Find where the given text appears and provide that cell's center as [x, y] coordinate. 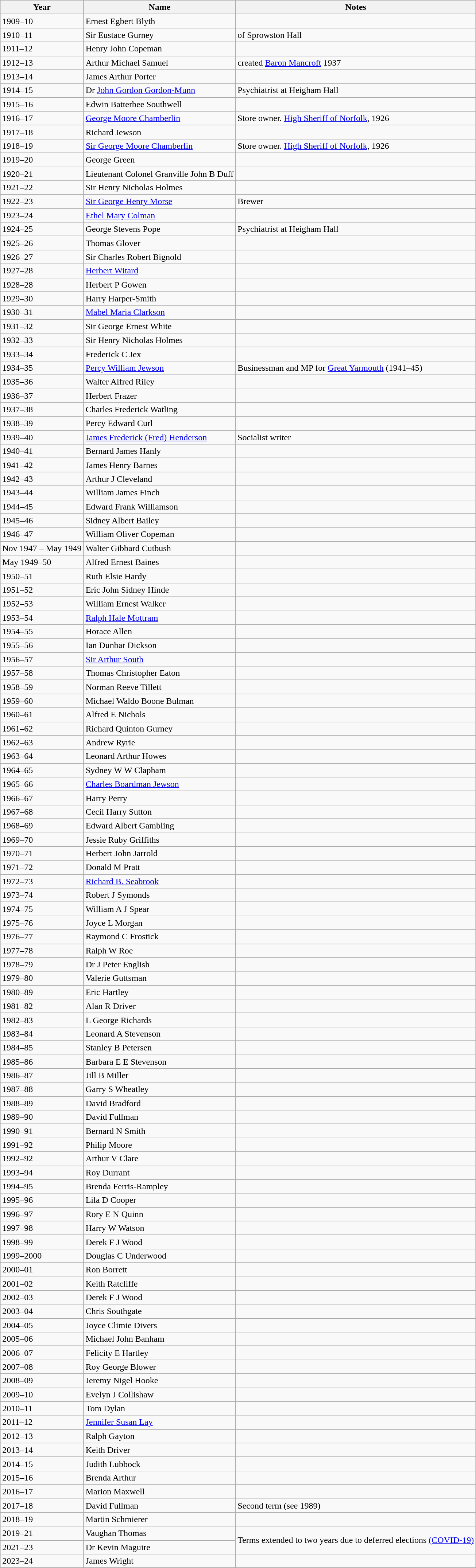
1920–21 [42, 174]
Philip Moore [160, 1145]
Dr John Gordon Gordon-Munn [160, 90]
1963–64 [42, 756]
2015–16 [42, 1478]
2023–24 [42, 1561]
2008–09 [42, 1381]
Joyce L Morgan [160, 923]
1929–30 [42, 299]
1975–76 [42, 923]
1910–11 [42, 35]
1996–97 [42, 1214]
Chris Southgate [160, 1311]
Notes [356, 7]
Robert J Symonds [160, 895]
1968–69 [42, 826]
Socialist writer [356, 437]
2009–10 [42, 1395]
1997–98 [42, 1228]
Sidney Albert Bailey [160, 520]
1938–39 [42, 424]
Eric John Sidney Hinde [160, 590]
Nov 1947 – May 1949 [42, 548]
Douglas C Underwood [160, 1256]
William James Finch [160, 493]
Herbert John Jarrold [160, 854]
2011–12 [42, 1422]
Walter Alfred Riley [160, 382]
Arthur Michael Samuel [160, 63]
1926–27 [42, 257]
James Wright [160, 1561]
1971–72 [42, 867]
1934–35 [42, 368]
James Henry Barnes [160, 465]
1940–41 [42, 451]
L George Richards [160, 1020]
Michael Waldo Boone Bulman [160, 701]
Richard B. Seabrook [160, 881]
1955–56 [42, 645]
2010–11 [42, 1408]
Lieutenant Colonel Granville John B Duff [160, 174]
2018–19 [42, 1520]
1962–63 [42, 742]
1951–52 [42, 590]
Raymond C Frostick [160, 937]
1960–61 [42, 715]
Brewer [356, 202]
1964–65 [42, 770]
1916–17 [42, 118]
Brenda Arthur [160, 1478]
2019–21 [42, 1533]
1917–18 [42, 132]
1946–47 [42, 534]
1979–80 [42, 978]
1972–73 [42, 881]
1911–12 [42, 49]
Marion Maxwell [160, 1491]
William Ernest Walker [160, 604]
Ralph Hale Mottram [160, 618]
of Sprowston Hall [356, 35]
2001–02 [42, 1283]
Jennifer Susan Lay [160, 1422]
1976–77 [42, 937]
Thomas Glover [160, 243]
1953–54 [42, 618]
Harry W Watson [160, 1228]
1980–89 [42, 992]
Keith Driver [160, 1450]
2012–13 [42, 1436]
1959–60 [42, 701]
2003–04 [42, 1311]
Sydney W W Clapham [160, 770]
1937–38 [42, 410]
1974–75 [42, 909]
1915–16 [42, 104]
Andrew Ryrie [160, 742]
1966–67 [42, 798]
Ron Borrett [160, 1269]
1921–22 [42, 188]
Eric Hartley [160, 992]
1939–40 [42, 437]
1981–82 [42, 1006]
1927–28 [42, 271]
Garry S Wheatley [160, 1089]
Dr J Peter English [160, 964]
1932–33 [42, 340]
Ernest Egbert Blyth [160, 21]
Percy Edward Curl [160, 424]
1931–32 [42, 326]
1909–10 [42, 21]
2014–15 [42, 1464]
2013–14 [42, 1450]
William A J Spear [160, 909]
Herbert P Gowen [160, 285]
2016–17 [42, 1491]
1923–24 [42, 215]
Roy Durrant [160, 1173]
Alfred Ernest Baines [160, 562]
Harry Harper-Smith [160, 299]
1954–55 [42, 632]
1970–71 [42, 854]
Sir George Henry Morse [160, 202]
Michael John Banham [160, 1339]
Arthur J Cleveland [160, 479]
Thomas Christopher Eaton [160, 673]
George Moore Chamberlin [160, 118]
Second term (see 1989) [356, 1506]
Joyce Climie Divers [160, 1325]
Valerie Guttsman [160, 978]
1987–88 [42, 1089]
Percy William Jewson [160, 368]
1988–89 [42, 1103]
2002–03 [42, 1298]
Sir Charles Robert Bignold [160, 257]
Lila D Cooper [160, 1200]
Leonard A Stevenson [160, 1034]
2000–01 [42, 1269]
1919–20 [42, 160]
Norman Reeve Tillett [160, 687]
Harry Perry [160, 798]
Dr Kevin Maguire [160, 1547]
1924–25 [42, 229]
Horace Allen [160, 632]
1933–34 [42, 354]
1998–99 [42, 1242]
2007–08 [42, 1367]
1918–19 [42, 146]
1928–28 [42, 285]
Alan R Driver [160, 1006]
Richard Quinton Gurney [160, 729]
Donald M Pratt [160, 867]
Ian Dunbar Dickson [160, 645]
Ralph W Roe [160, 951]
Frederick C Jex [160, 354]
1958–59 [42, 687]
Ruth Elsie Hardy [160, 576]
1967–68 [42, 812]
Richard Jewson [160, 132]
Edward Albert Gambling [160, 826]
1952–53 [42, 604]
1977–78 [42, 951]
Charles Frederick Watling [160, 410]
2017–18 [42, 1506]
Keith Ratcliffe [160, 1283]
William Oliver Copeman [160, 534]
1943–44 [42, 493]
2004–05 [42, 1325]
1914–15 [42, 90]
Businessman and MP for Great Yarmouth (1941–45) [356, 368]
1961–62 [42, 729]
Edwin Batterbee Southwell [160, 104]
1984–85 [42, 1048]
Judith Lubbock [160, 1464]
1965–66 [42, 784]
Brenda Ferris-Rampley [160, 1186]
Bernard James Hanly [160, 451]
George Green [160, 160]
1973–74 [42, 895]
Tom Dylan [160, 1408]
1983–84 [42, 1034]
2005–06 [42, 1339]
Year [42, 7]
1945–46 [42, 520]
1989–90 [42, 1117]
Rory E N Quinn [160, 1214]
Henry John Copeman [160, 49]
Roy George Blower [160, 1367]
1957–58 [42, 673]
Felicity E Hartley [160, 1353]
1969–70 [42, 839]
Name [160, 7]
1935–36 [42, 382]
1978–79 [42, 964]
1986–87 [42, 1076]
Mabel Maria Clarkson [160, 312]
1956–57 [42, 659]
1930–31 [42, 312]
Sir Arthur South [160, 659]
Herbert Frazer [160, 395]
Jeremy Nigel Hooke [160, 1381]
Vaughan Thomas [160, 1533]
1912–13 [42, 63]
Ralph Gayton [160, 1436]
1925–26 [42, 243]
1913–14 [42, 77]
Herbert Witard [160, 271]
Terms extended to two years due to deferred elections (COVID-19) [356, 1540]
1995–96 [42, 1200]
1985–86 [42, 1062]
1993–94 [42, 1173]
George Stevens Pope [160, 229]
1999–2000 [42, 1256]
Stanley B Petersen [160, 1048]
2006–07 [42, 1353]
Jessie Ruby Griffiths [160, 839]
Bernard N Smith [160, 1131]
Barbara E E Stevenson [160, 1062]
1936–37 [42, 395]
1991–92 [42, 1145]
Leonard Arthur Howes [160, 756]
Sir Eustace Gurney [160, 35]
Sir George Moore Chamberlin [160, 146]
Ethel Mary Colman [160, 215]
Arthur V Clare [160, 1159]
May 1949–50 [42, 562]
Cecil Harry Sutton [160, 812]
1982–83 [42, 1020]
Sir George Ernest White [160, 326]
Jill B Miller [160, 1076]
2021–23 [42, 1547]
1941–42 [42, 465]
1950–51 [42, 576]
Martin Schmierer [160, 1520]
created Baron Mancroft 1937 [356, 63]
1942–43 [42, 479]
David Bradford [160, 1103]
Edward Frank Williamson [160, 507]
Charles Boardman Jewson [160, 784]
Alfred E Nichols [160, 715]
Walter Gibbard Cutbush [160, 548]
1990–91 [42, 1131]
1994–95 [42, 1186]
1992–92 [42, 1159]
James Arthur Porter [160, 77]
1922–23 [42, 202]
James Frederick (Fred) Henderson [160, 437]
1944–45 [42, 507]
Evelyn J Collishaw [160, 1395]
